Scan for the cell matching the given text and deliver its [x, y] coordinate at center. 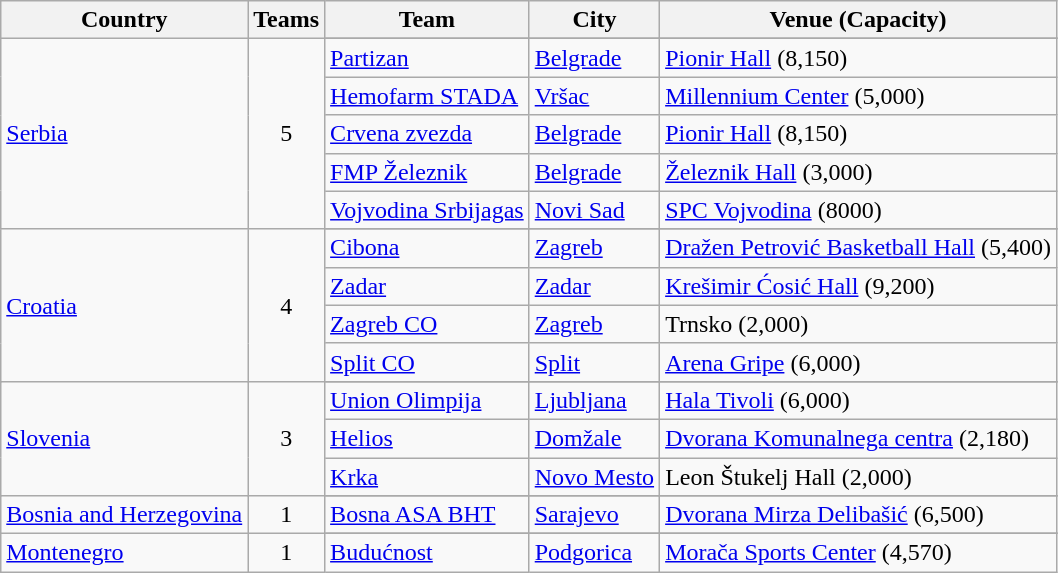
Morača Sports Center (4,570) [858, 553]
Millennium Center (5,000) [858, 96]
Bosnia and Herzegovina [124, 515]
Dražen Petrović Basketball Hall (5,400) [858, 248]
Teams [286, 20]
Vršac [594, 96]
Country [124, 20]
Helios [428, 438]
Domžale [594, 438]
Zagreb CO [428, 324]
Ljubljana [594, 400]
Hala Tivoli (6,000) [858, 400]
Crvena zvezda [428, 134]
Union Olimpija [428, 400]
Croatia [124, 305]
Budućnost [428, 553]
Split [594, 362]
Hemofarm STADA [428, 96]
Krešimir Ćosić Hall (9,200) [858, 286]
Team [428, 20]
Novi Sad [594, 210]
Cibona [428, 248]
Serbia [124, 134]
Leon Štukelj Hall (2,000) [858, 477]
Dvorana Mirza Delibašić (6,500) [858, 515]
Vojvodina Srbijagas [428, 210]
Partizan [428, 58]
Bosna ASA BHT [428, 515]
Slovenia [124, 438]
Krka [428, 477]
Split CO [428, 362]
5 [286, 134]
Novo Mesto [594, 477]
4 [286, 305]
Železnik Hall (3,000) [858, 172]
3 [286, 438]
Arena Gripe (6,000) [858, 362]
Dvorana Komunalnega centra (2,180) [858, 438]
Podgorica [594, 553]
FMP Železnik [428, 172]
Venue (Capacity) [858, 20]
Sarajevo [594, 515]
City [594, 20]
SPC Vojvodina (8000) [858, 210]
Montenegro [124, 553]
Trnsko (2,000) [858, 324]
